Return [X, Y] of the center of cell containing provided text 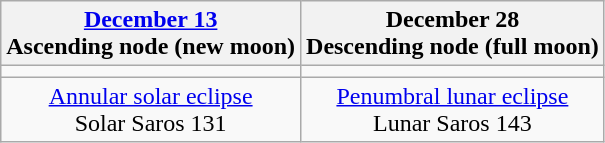
Annular solar eclipseSolar Saros 131 [151, 110]
December 28Descending node (full moon) [453, 34]
Penumbral lunar eclipseLunar Saros 143 [453, 110]
December 13Ascending node (new moon) [151, 34]
